Identify which cell holds the provided text, then report its (x, y) central coordinate. 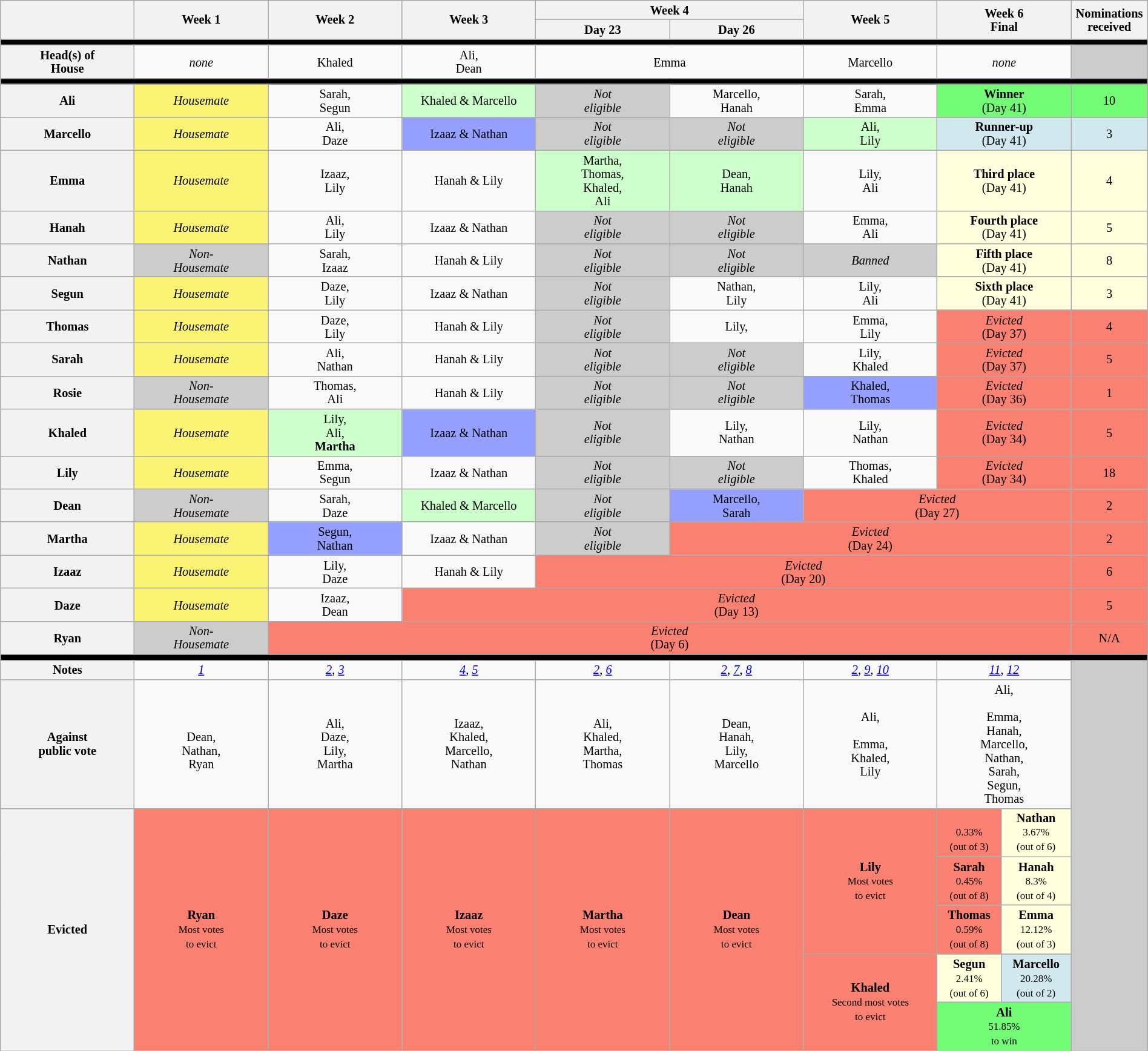
Week 4 (670, 10)
Martha,Thomas,Khaled,Ali (603, 180)
Nathan,Lily (736, 293)
Evicted(Day 36) (1004, 392)
Hanah (68, 228)
Thomas (68, 327)
Rosie (68, 392)
Lily,Khaled (871, 360)
Third place(Day 41) (1004, 180)
Khaled,Thomas (871, 392)
Marcello,Hanah (736, 100)
0.33%(out of 3) (969, 832)
Evicted(Day 20) (803, 572)
2, 7, 8 (736, 670)
Againstpublic vote (68, 743)
Evicted(Day 13) (736, 604)
Thomas,Khaled (871, 472)
IzaazMost votesto evict (469, 930)
Ali (68, 100)
Sarah,Daze (335, 505)
LilyMost votesto evict (871, 881)
Izaaz,Lily (335, 180)
KhaledSecond most votesto evict (871, 1002)
Sarah0.45%(out of 8) (969, 881)
Week 3 (469, 19)
Emma,Segun (335, 472)
Head(s) ofHouse (68, 62)
11, 12 (1004, 670)
Nathan (68, 260)
Fourth place(Day 41) (1004, 228)
Nathan3.67%(out of 6) (1035, 832)
Ali,Khaled,Martha,Thomas (603, 743)
Ali,Dean (469, 62)
18 (1109, 472)
Dean,Hanah,Lily,Marcello (736, 743)
Sarah,Izaaz (335, 260)
Sarah (68, 360)
Martha (68, 539)
Evicted (68, 930)
Notes (68, 670)
DeanMost votesto evict (736, 930)
6 (1109, 572)
Lily (68, 472)
N/A (1109, 638)
Day 26 (736, 29)
Day 23 (603, 29)
8 (1109, 260)
Fifth place(Day 41) (1004, 260)
Ali,Emma,Hanah,Marcello,Nathan,Sarah,Segun,Thomas (1004, 743)
Lily,Ali,Martha (335, 432)
Dean,Hanah (736, 180)
Emma12.12%(out of 3) (1035, 929)
Izaaz (68, 572)
Marcello,Sarah (736, 505)
Banned (871, 260)
Week 1 (201, 19)
Lily,Daze (335, 572)
Week 2 (335, 19)
10 (1109, 100)
Ali,Emma,Khaled,Lily (871, 743)
Hanah8.3%(out of 4) (1035, 881)
Ali,Daze (335, 133)
Marcello20.28%(out of 2) (1035, 978)
Sarah,Segun (335, 100)
Izaaz,Khaled,Marcello,Nathan (469, 743)
Ali51.85%to win (1004, 1026)
Evicted(Day 27) (937, 505)
Evicted(Day 6) (670, 638)
Dean (68, 505)
Runner-up(Day 41) (1004, 133)
Dean,Nathan,Ryan (201, 743)
Thomas0.59%(out of 8) (969, 929)
Winner(Day 41) (1004, 100)
Segun,Nathan (335, 539)
2, 3 (335, 670)
Ali,Daze,Lily,Martha (335, 743)
RyanMost votesto evict (201, 930)
Izaaz,Dean (335, 604)
Ali,Nathan (335, 360)
Thomas,Ali (335, 392)
DazeMost votesto evict (335, 930)
Ryan (68, 638)
Emma,Ali (871, 228)
2, 9, 10 (871, 670)
Week 5 (871, 19)
4, 5 (469, 670)
MarthaMost votesto evict (603, 930)
Segun2.41%(out of 6) (969, 978)
2, 6 (603, 670)
Evicted(Day 24) (871, 539)
Segun (68, 293)
Sarah,Emma (871, 100)
Sixth place(Day 41) (1004, 293)
Daze (68, 604)
Emma,Lily (871, 327)
Lily, (736, 327)
Week 6Final (1004, 19)
Nominationsreceived (1109, 19)
